Capture the cell that displays the provided text and extract its [x, y] central coordinate. 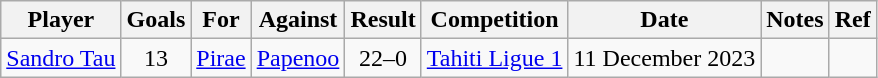
Competition [494, 20]
Papenoo [298, 58]
11 December 2023 [664, 58]
Goals [156, 20]
Result [383, 20]
For [221, 20]
13 [156, 58]
Notes [795, 20]
22–0 [383, 58]
Sandro Tau [61, 58]
Against [298, 20]
Pirae [221, 58]
Tahiti Ligue 1 [494, 58]
Player [61, 20]
Date [664, 20]
Ref [852, 20]
